Capture the cell that displays the provided text and extract its [x, y] central coordinate. 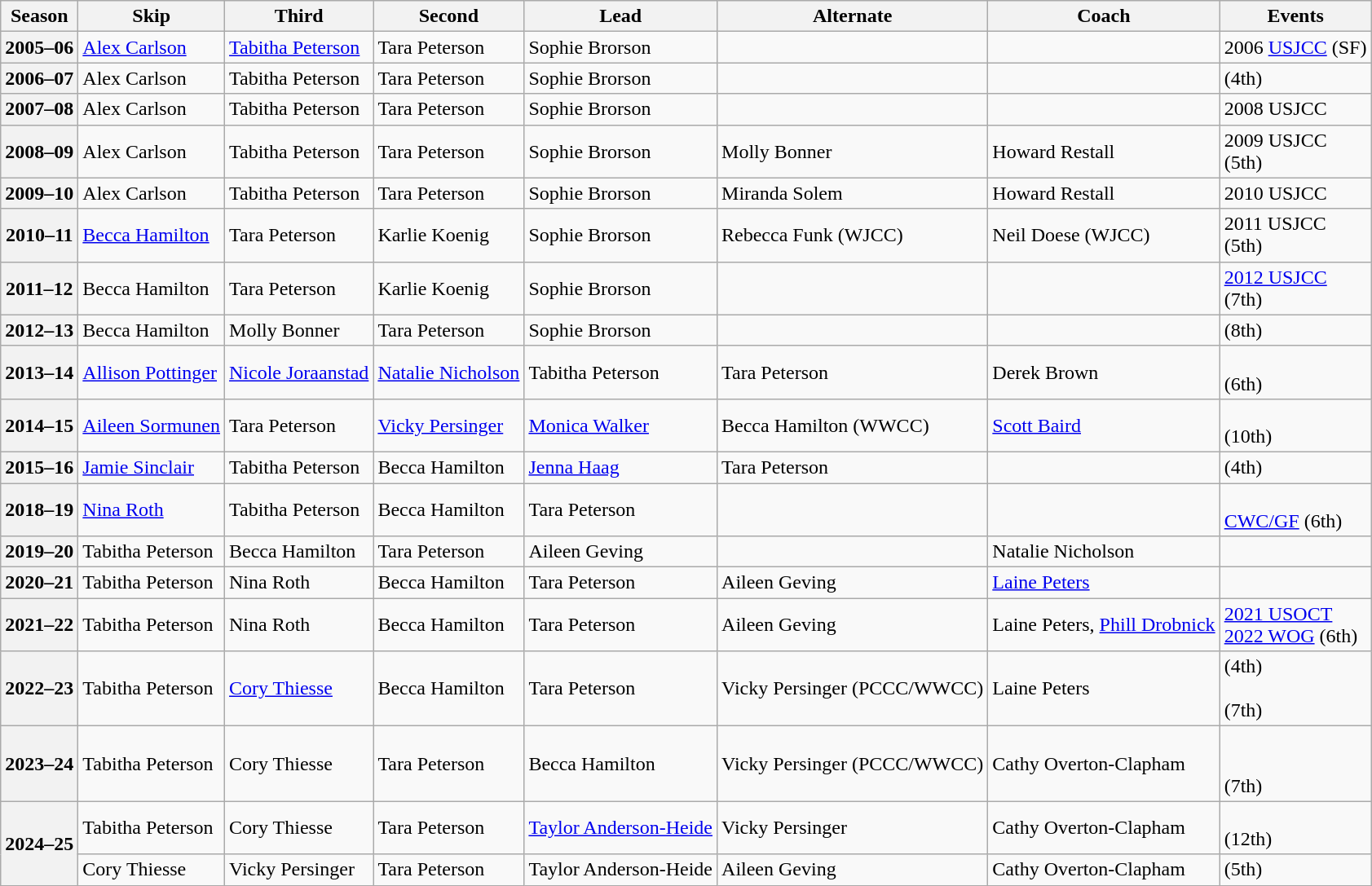
Becca Hamilton (WWCC) [853, 425]
2021 USOCT 2022 WOG (6th) [1295, 624]
2013–14 [39, 372]
Events [1295, 16]
Miranda Solem [853, 193]
CWC/GF (6th) [1295, 509]
(8th) [1295, 330]
Alternate [853, 16]
(10th) [1295, 425]
Lead [621, 16]
Third [299, 16]
Skip [152, 16]
Laine Peters, Phill Drobnick [1104, 624]
Jamie Sinclair [152, 467]
2014–15 [39, 425]
Second [448, 16]
2011–12 [39, 289]
Scott Baird [1104, 425]
2018–19 [39, 509]
Nicole Joraanstad [299, 372]
2012 USJCC (7th) [1295, 289]
Season [39, 16]
2010–11 [39, 235]
2020–21 [39, 583]
(6th) [1295, 372]
(4th) (7th) [1295, 689]
(12th) [1295, 828]
Neil Doese (WJCC) [1104, 235]
2009 USJCC (5th) [1295, 152]
2006–07 [39, 78]
Allison Pottinger [152, 372]
Aileen Sormunen [152, 425]
2024–25 [39, 843]
2023–24 [39, 764]
2009–10 [39, 193]
2012–13 [39, 330]
Coach [1104, 16]
(5th) [1295, 870]
2008 USJCC [1295, 109]
2005–06 [39, 47]
2008–09 [39, 152]
2011 USJCC (5th) [1295, 235]
Derek Brown [1104, 372]
Monica Walker [621, 425]
2021–22 [39, 624]
2010 USJCC [1295, 193]
(7th) [1295, 764]
2007–08 [39, 109]
2019–20 [39, 552]
Jenna Haag [621, 467]
2022–23 [39, 689]
2015–16 [39, 467]
Rebecca Funk (WJCC) [853, 235]
2006 USJCC (SF) [1295, 47]
